Scan for the cell matching the given text and deliver its [X, Y] coordinate at center. 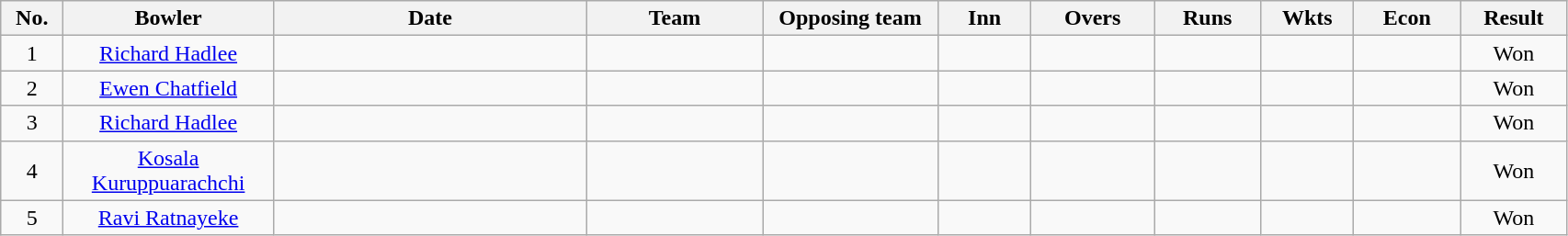
Econ [1407, 18]
Wkts [1307, 18]
Result [1514, 18]
Opposing team [851, 18]
No. [32, 18]
2 [32, 88]
Inn [985, 18]
3 [32, 123]
1 [32, 53]
Bowler [169, 18]
Team [675, 18]
Date [430, 18]
Overs [1093, 18]
5 [32, 218]
Kosala Kuruppuarachchi [169, 171]
Runs [1208, 18]
4 [32, 171]
Ravi Ratnayeke [169, 218]
Ewen Chatfield [169, 88]
